Return the [X, Y] coordinate for the center point of the cell that contains the specified text.  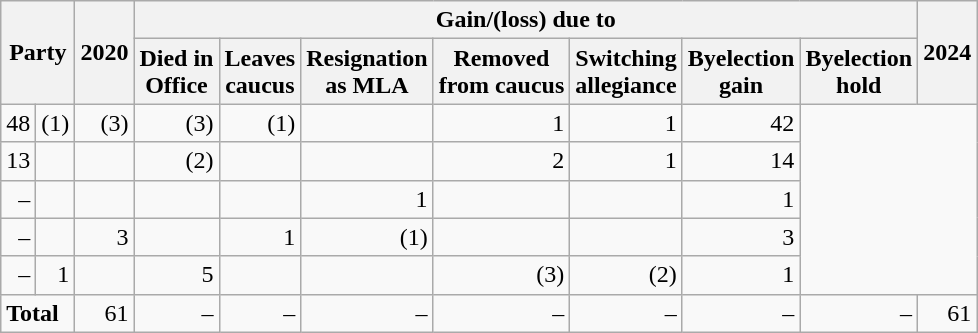
48 [18, 123]
42 [741, 123]
Party [38, 52]
Byelectiongain [741, 72]
Leavescaucus [260, 72]
2024 [948, 52]
Byelectionhold [859, 72]
2 [502, 161]
5 [176, 275]
Resignationas MLA [367, 72]
Total [38, 313]
14 [741, 161]
13 [18, 161]
Removedfrom caucus [502, 72]
Died inOffice [176, 72]
2020 [104, 52]
Switchingallegiance [626, 72]
Gain/(loss) due to [526, 20]
